Provide the (x, y) coordinate of the cell's center where the given text is located.  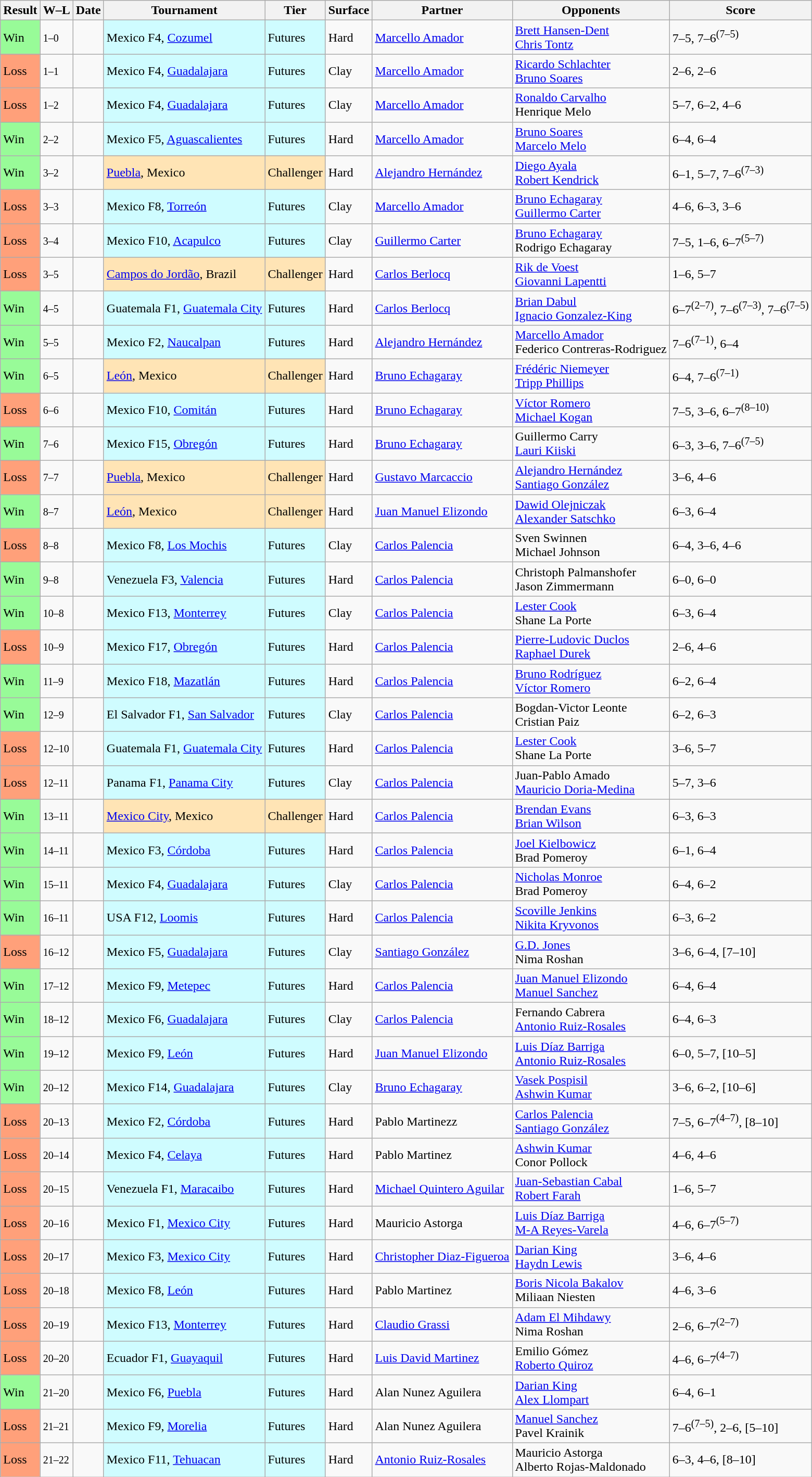
Brian Dabul Ignacio Gonzalez-King (591, 308)
4–5 (56, 308)
6–3, 4–6, [8–10] (740, 1460)
Mexico F2, Córdoba (184, 1121)
6–4, 6–1 (740, 1392)
Frédéric Niemeyer Tripp Phillips (591, 376)
20–13 (56, 1121)
Mexico F5, Guadalajara (184, 952)
Darian King Haydn Lewis (591, 1257)
6–6 (56, 409)
Venezuela F1, Maracaibo (184, 1189)
Diego Ayala Robert Kendrick (591, 173)
21–20 (56, 1392)
6–0, 6–0 (740, 579)
Pierre-Ludovic Duclos Raphael Durek (591, 647)
Mexico F8, León (184, 1290)
20–12 (56, 1087)
2–6, 6–7(2–7) (740, 1324)
1–2 (56, 105)
6–1, 6–4 (740, 850)
Bruno Soares Marcelo Melo (591, 138)
14–11 (56, 850)
7–5, 3–6, 6–7(8–10) (740, 409)
Ashwin Kumar Conor Pollock (591, 1155)
9–8 (56, 579)
7–5, 6–7(4–7), [8–10] (740, 1121)
El Salvador F1, San Salvador (184, 714)
Mexico F10, Acapulco (184, 241)
1–0 (56, 37)
Sven Swinnen Michael Johnson (591, 546)
6–4, 3–6, 4–6 (740, 546)
6–4, 6–2 (740, 884)
Claudio Grassi (442, 1324)
Tournament (184, 10)
15–11 (56, 884)
Antonio Ruiz-Rosales (442, 1460)
Mauricio Astorga (442, 1222)
21–21 (56, 1425)
Manuel Sanchez Pavel Krainik (591, 1425)
7–6(7–5), 2–6, [5–10] (740, 1425)
Vasek Pospisil Ashwin Kumar (591, 1087)
6–2, 6–3 (740, 714)
12–11 (56, 782)
Mexico F2, Naucalpan (184, 342)
Opponents (591, 10)
6–3, 6–2 (740, 917)
Carlos Palencia Santiago González (591, 1121)
Partner (442, 10)
Scoville Jenkins Nikita Kryvonos (591, 917)
Mexico F8, Torreón (184, 206)
Juan Manuel Elizondo Manuel Sanchez (591, 986)
16–11 (56, 917)
Fernando Cabrera Antonio Ruiz-Rosales (591, 1019)
Ecuador F1, Guayaquil (184, 1358)
Mexico F14, Guadalajara (184, 1087)
Víctor Romero Michael Kogan (591, 409)
Alejandro Hernández Santiago González (591, 478)
6–3, 6–3 (740, 816)
Mexico City, Mexico (184, 816)
Christoph Palmanshofer Jason Zimmermann (591, 579)
Date (88, 10)
Luis David Martinez (442, 1358)
Venezuela F3, Valencia (184, 579)
Dawid Olejniczak Alexander Satschko (591, 511)
Rik de Voest Giovanni Lapentti (591, 274)
Mexico F1, Mexico City (184, 1222)
W–L (56, 10)
8–8 (56, 546)
Boris Nicola Bakalov Miliaan Niesten (591, 1290)
3–6, 5–7 (740, 749)
Pablo Martinezz (442, 1121)
Mexico F9, León (184, 1054)
Mexico F4, Celaya (184, 1155)
Mexico F8, Los Mochis (184, 546)
USA F12, Loomis (184, 917)
20–18 (56, 1290)
Mexico F3, Mexico City (184, 1257)
Marcello Amador Federico Contreras-Rodriguez (591, 342)
17–12 (56, 986)
7–5, 1–6, 6–7(5–7) (740, 241)
Guillermo Carter (442, 241)
Gustavo Marcaccio (442, 478)
Mexico F4, Cozumel (184, 37)
10–8 (56, 613)
7–6 (56, 444)
4–6, 6–3, 3–6 (740, 206)
1–1 (56, 71)
12–10 (56, 749)
6–4, 6–3 (740, 1019)
Brendan Evans Brian Wilson (591, 816)
Mexico F17, Obregón (184, 647)
Bruno Echagaray Rodrigo Echagaray (591, 241)
Juan-Pablo Amado Mauricio Doria-Medina (591, 782)
10–9 (56, 647)
2–6, 4–6 (740, 647)
Adam El Mihdawy Nima Roshan (591, 1324)
Bruno Rodríguez Víctor Romero (591, 681)
Joel Kielbowicz Brad Pomeroy (591, 850)
3–6, 6–2, [10–6] (740, 1087)
4–6, 6–7(4–7) (740, 1358)
Result (20, 10)
13–11 (56, 816)
Darian King Alex Llompart (591, 1392)
6–7(2–7), 7–6(7–3), 7–6(7–5) (740, 308)
Bogdan-Victor Leonte Cristian Paiz (591, 714)
Score (740, 10)
Mauricio Astorga Alberto Rojas-Maldonado (591, 1460)
20–19 (56, 1324)
6–4, 7–6(7–1) (740, 376)
20–16 (56, 1222)
Campos do Jordão, Brazil (184, 274)
2–2 (56, 138)
Mexico F18, Mazatlán (184, 681)
G.D. Jones Nima Roshan (591, 952)
Mexico F11, Tehuacan (184, 1460)
3–2 (56, 173)
Mexico F6, Puebla (184, 1392)
6–5 (56, 376)
Surface (349, 10)
7–5, 7–6(7–5) (740, 37)
Luis Díaz Barriga M-A Reyes-Varela (591, 1222)
Mexico F10, Comitán (184, 409)
19–12 (56, 1054)
3–3 (56, 206)
4–6, 3–6 (740, 1290)
Ronaldo Carvalho Henrique Melo (591, 105)
5–7, 3–6 (740, 782)
21–22 (56, 1460)
4–6, 4–6 (740, 1155)
5–7, 6–2, 4–6 (740, 105)
Mexico F6, Guadalajara (184, 1019)
7–7 (56, 478)
Brett Hansen-Dent Chris Tontz (591, 37)
Santiago González (442, 952)
Emilio Gómez Roberto Quiroz (591, 1358)
Luis Díaz Barriga Antonio Ruiz-Rosales (591, 1054)
Bruno Echagaray Guillermo Carter (591, 206)
Ricardo Schlachter Bruno Soares (591, 71)
Guillermo Carry Lauri Kiiski (591, 444)
7–6(7–1), 6–4 (740, 342)
Juan-Sebastian Cabal Robert Farah (591, 1189)
5–5 (56, 342)
2–6, 2–6 (740, 71)
Michael Quintero Aguilar (442, 1189)
Panama F1, Panama City (184, 782)
3–4 (56, 241)
Mexico F5, Aguascalientes (184, 138)
4–6, 6–7(5–7) (740, 1222)
3–6, 6–4, [7–10] (740, 952)
3–5 (56, 274)
Mexico F3, Córdoba (184, 850)
11–9 (56, 681)
20–14 (56, 1155)
6–1, 5–7, 7–6(7–3) (740, 173)
12–9 (56, 714)
Mexico F15, Obregón (184, 444)
Mexico F9, Morelia (184, 1425)
Nicholas Monroe Brad Pomeroy (591, 884)
6–0, 5–7, [10–5] (740, 1054)
20–20 (56, 1358)
6–3, 3–6, 7–6(7–5) (740, 444)
Christopher Diaz-Figueroa (442, 1257)
6–2, 6–4 (740, 681)
Mexico F9, Metepec (184, 986)
20–15 (56, 1189)
20–17 (56, 1257)
18–12 (56, 1019)
16–12 (56, 952)
Tier (295, 10)
8–7 (56, 511)
